Identify which cell holds the provided text, then report its (x, y) central coordinate. 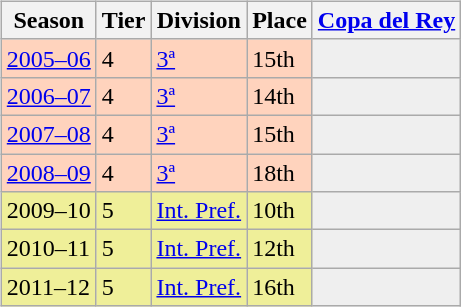
Season (48, 20)
Division (199, 20)
Place (280, 20)
12th (280, 249)
18th (280, 173)
Copa del Rey (386, 20)
2011–12 (48, 287)
2006–07 (48, 96)
2009–10 (48, 211)
2010–11 (48, 249)
14th (280, 96)
2007–08 (48, 134)
2005–06 (48, 58)
2008–09 (48, 173)
16th (280, 287)
10th (280, 211)
Tier (124, 20)
